Provide the [x, y] coordinate of the cell's center where the given text is located.  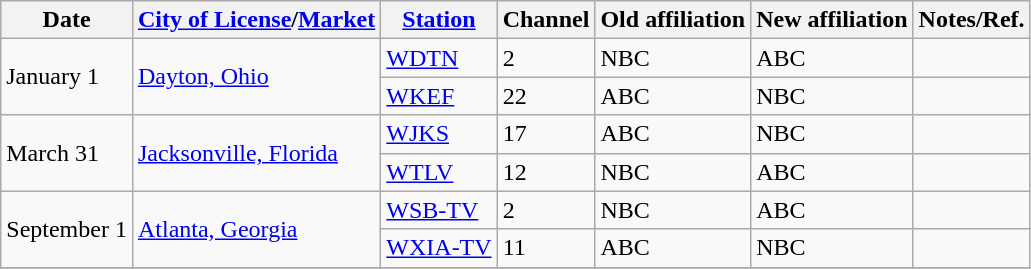
WJKS [439, 134]
WSB-TV [439, 210]
September 1 [67, 229]
Date [67, 20]
17 [546, 134]
Atlanta, Georgia [256, 229]
Jacksonville, Florida [256, 153]
WXIA-TV [439, 248]
Old affiliation [673, 20]
Dayton, Ohio [256, 77]
WDTN [439, 58]
WTLV [439, 172]
WKEF [439, 96]
Station [439, 20]
Channel [546, 20]
March 31 [67, 153]
12 [546, 172]
11 [546, 248]
Notes/Ref. [972, 20]
January 1 [67, 77]
22 [546, 96]
City of License/Market [256, 20]
New affiliation [832, 20]
